Scan for the cell matching the given text and deliver its (x, y) coordinate at center. 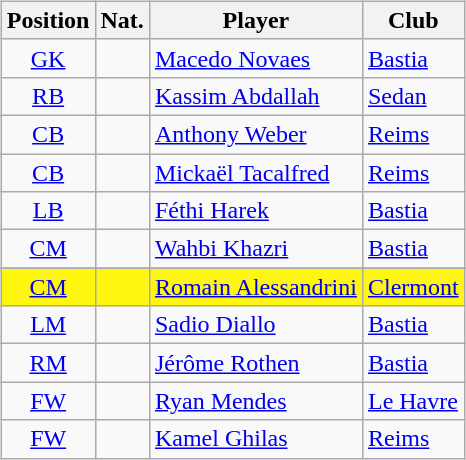
Clermont (413, 287)
Kassim Abdallah (256, 96)
Féthi Harek (256, 211)
LM (48, 325)
Mickaël Tacalfred (256, 173)
Anthony Weber (256, 134)
LB (48, 211)
Kamel Ghilas (256, 439)
Sadio Diallo (256, 325)
Jérôme Rothen (256, 363)
Club (413, 20)
Wahbi Khazri (256, 249)
Romain Alessandrini (256, 287)
Ryan Mendes (256, 401)
Le Havre (413, 401)
GK (48, 58)
Nat. (122, 20)
Player (256, 20)
Sedan (413, 96)
Position (48, 20)
RM (48, 363)
RB (48, 96)
Macedo Novaes (256, 58)
